Determine the [X, Y] coordinate at the center of the cell enclosing the given text.  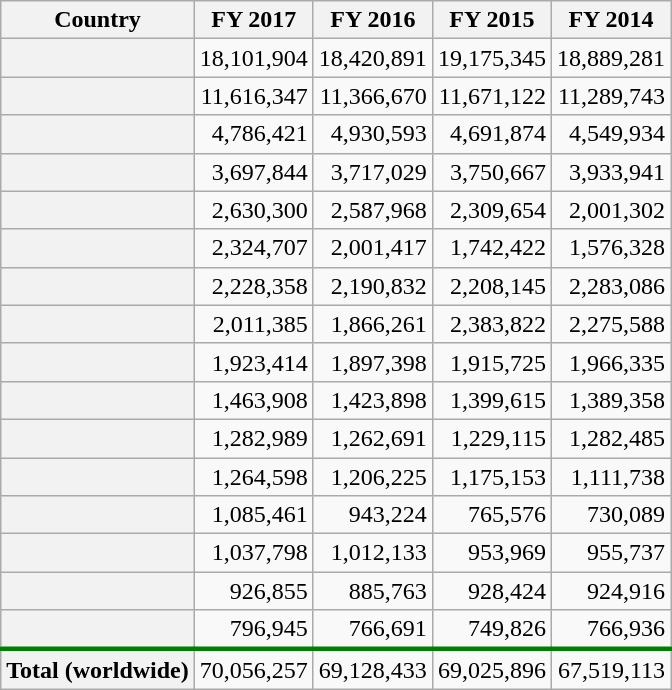
FY 2016 [372, 20]
1,085,461 [254, 515]
2,275,588 [610, 324]
11,671,122 [492, 96]
3,750,667 [492, 172]
67,519,113 [610, 669]
11,366,670 [372, 96]
943,224 [372, 515]
1,423,898 [372, 400]
1,264,598 [254, 477]
1,897,398 [372, 362]
885,763 [372, 591]
Country [98, 20]
3,933,941 [610, 172]
2,011,385 [254, 324]
955,737 [610, 553]
11,616,347 [254, 96]
FY 2015 [492, 20]
1,111,738 [610, 477]
1,966,335 [610, 362]
4,930,593 [372, 134]
11,289,743 [610, 96]
1,229,115 [492, 438]
1,175,153 [492, 477]
19,175,345 [492, 58]
4,691,874 [492, 134]
69,025,896 [492, 669]
4,549,934 [610, 134]
926,855 [254, 591]
924,916 [610, 591]
18,889,281 [610, 58]
766,691 [372, 630]
2,001,302 [610, 210]
70,056,257 [254, 669]
FY 2014 [610, 20]
796,945 [254, 630]
1,282,485 [610, 438]
2,001,417 [372, 248]
2,587,968 [372, 210]
2,190,832 [372, 286]
1,389,358 [610, 400]
2,309,654 [492, 210]
4,786,421 [254, 134]
2,630,300 [254, 210]
69,128,433 [372, 669]
1,923,414 [254, 362]
1,037,798 [254, 553]
1,399,615 [492, 400]
2,324,707 [254, 248]
2,228,358 [254, 286]
1,463,908 [254, 400]
953,969 [492, 553]
765,576 [492, 515]
749,826 [492, 630]
3,717,029 [372, 172]
3,697,844 [254, 172]
730,089 [610, 515]
1,262,691 [372, 438]
2,283,086 [610, 286]
18,420,891 [372, 58]
1,866,261 [372, 324]
Total (worldwide) [98, 669]
1,915,725 [492, 362]
18,101,904 [254, 58]
1,576,328 [610, 248]
1,012,133 [372, 553]
928,424 [492, 591]
1,206,225 [372, 477]
2,383,822 [492, 324]
766,936 [610, 630]
2,208,145 [492, 286]
FY 2017 [254, 20]
1,282,989 [254, 438]
1,742,422 [492, 248]
